From the cell containing the given text, extract its center point as (x, y) coordinate. 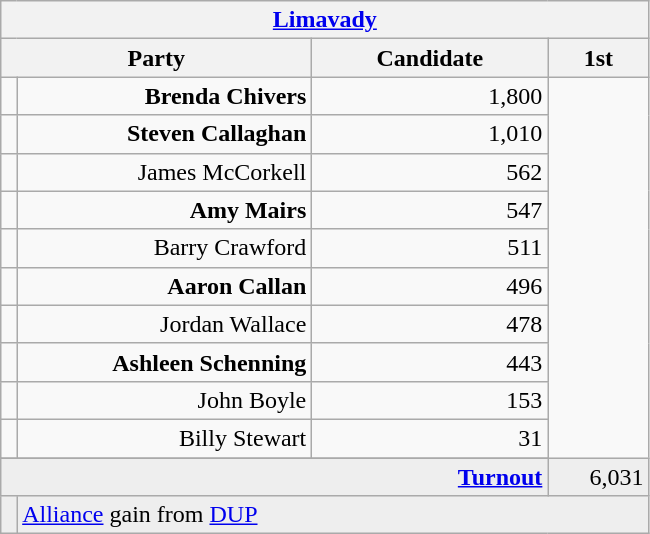
Limavady (325, 20)
Ashleen Schenning (164, 362)
562 (430, 172)
31 (430, 438)
547 (430, 210)
1st (598, 58)
1,800 (430, 96)
Jordan Wallace (164, 324)
Turnout (274, 477)
Party (156, 58)
Steven Callaghan (164, 134)
Barry Crawford (164, 248)
443 (430, 362)
Brenda Chivers (164, 96)
Billy Stewart (164, 438)
6,031 (598, 477)
496 (430, 286)
153 (430, 400)
511 (430, 248)
Aaron Callan (164, 286)
1,010 (430, 134)
478 (430, 324)
John Boyle (164, 400)
Candidate (430, 58)
Alliance gain from DUP (333, 515)
Amy Mairs (164, 210)
James McCorkell (164, 172)
